Capture the cell that displays the provided text and extract its (x, y) central coordinate. 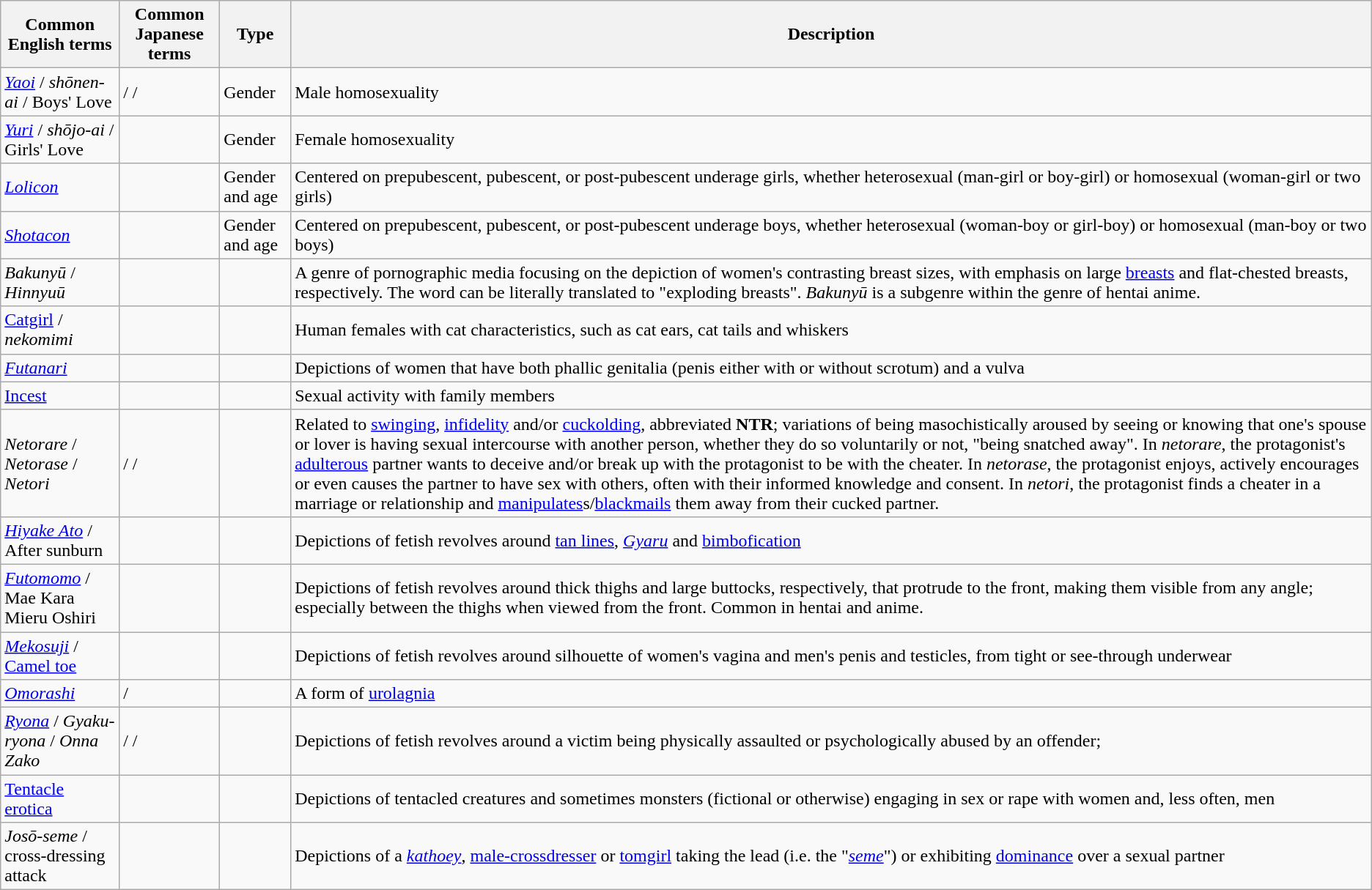
Depictions of women that have both phallic genitalia (penis either with or without scrotum) and a vulva (831, 368)
Yuri / shōjo-ai / Girls' Love (60, 139)
Josō-seme / cross-dressing attack (60, 856)
Futomomo / Mae Kara Mieru Oshiri (60, 598)
Sexual activity with family members (831, 396)
Ryona / Gyaku-ryona / Onna Zako (60, 741)
Depictions of fetish revolves around tan lines, Gyaru and bimbofication (831, 541)
Catgirl / nekomimi (60, 330)
Bakunyū / Hinnyuū (60, 283)
Depictions of a kathoey, male-crossdresser or tomgirl taking the lead (i.e. the "seme") or exhibiting dominance over a sexual partner (831, 856)
/ (170, 694)
Depictions of tentacled creatures and sometimes monsters (fictional or otherwise) engaging in sex or rape with women and, less often, men (831, 798)
Human females with cat characteristics, such as cat ears, cat tails and whiskers (831, 330)
Lolicon (60, 188)
Hiyake Ato / After sunburn (60, 541)
Male homosexuality (831, 92)
Female homosexuality (831, 139)
A form of urolagnia (831, 694)
Tentacle erotica (60, 798)
Description (831, 34)
Type (255, 34)
Netorare / Netorase / Netori (60, 463)
Common Japanese terms (170, 34)
Common English terms (60, 34)
Mekosuji / Camel toe (60, 655)
Omorashi (60, 694)
Depictions of fetish revolves around a victim being physically assaulted or psychologically abused by an offender; (831, 741)
Depictions of fetish revolves around silhouette of women's vagina and men's penis and testicles, from tight or see-through underwear (831, 655)
Shotacon (60, 234)
Futanari (60, 368)
Yaoi / shōnen-ai / Boys' Love (60, 92)
Incest (60, 396)
